For the text-containing cell, return its midpoint in (x, y) coordinate format. 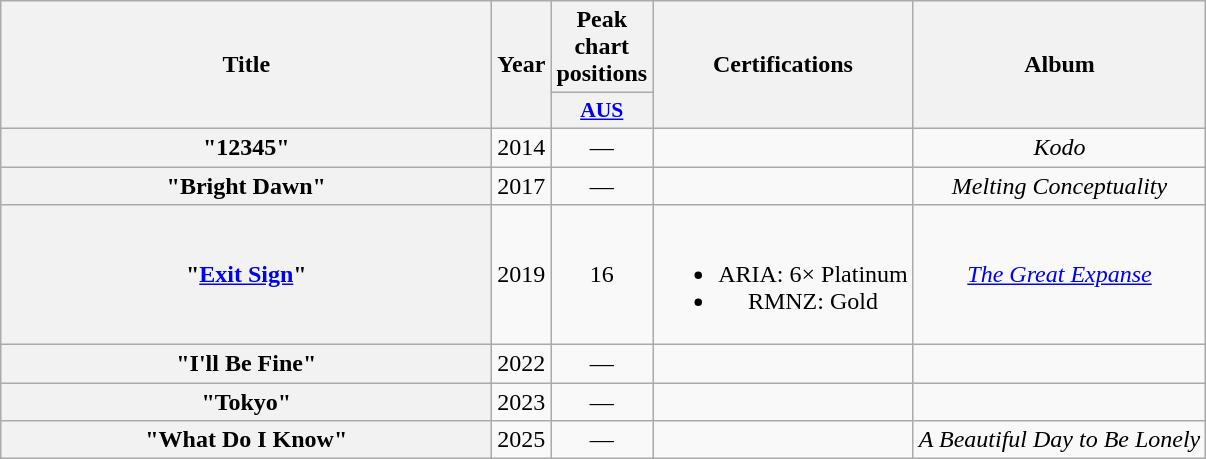
Peak chart positions (602, 47)
Year (522, 65)
16 (602, 275)
The Great Expanse (1060, 275)
Title (246, 65)
2025 (522, 440)
"Tokyo" (246, 402)
2019 (522, 275)
"Exit Sign" (246, 275)
A Beautiful Day to Be Lonely (1060, 440)
Album (1060, 65)
"12345" (246, 147)
Melting Conceptuality (1060, 185)
"I'll Be Fine" (246, 364)
2022 (522, 364)
ARIA: 6× PlatinumRMNZ: Gold (784, 275)
2014 (522, 147)
AUS (602, 111)
2017 (522, 185)
Kodo (1060, 147)
2023 (522, 402)
Certifications (784, 65)
"Bright Dawn" (246, 185)
"What Do I Know" (246, 440)
